Capture the cell that displays the provided text and extract its [x, y] central coordinate. 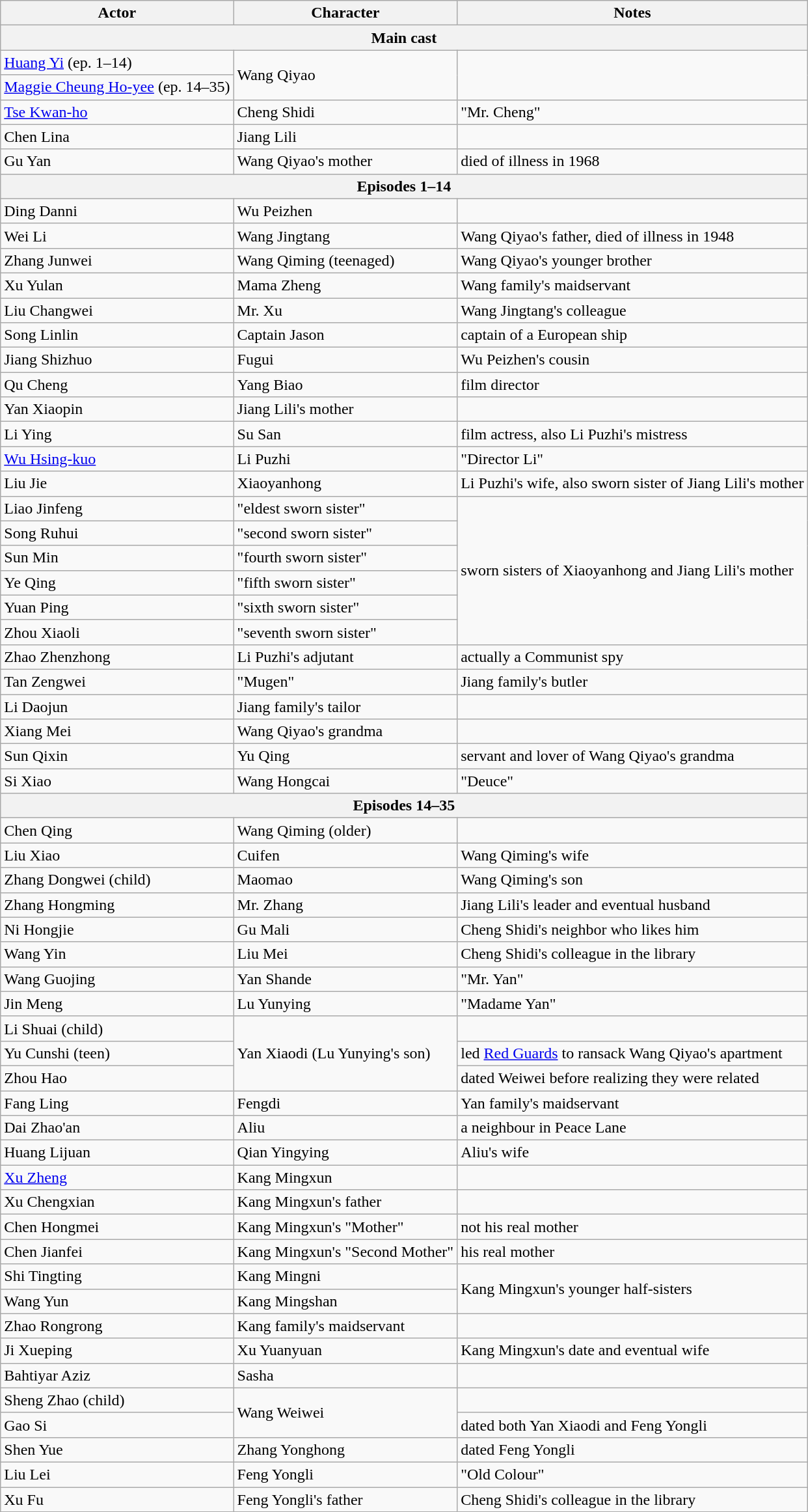
Liu Lei [117, 1474]
Jiang family's butler [632, 681]
Zhang Junwei [117, 260]
Kang family's maidservant [345, 1326]
"second sworn sister" [345, 533]
Wang Hongcai [345, 781]
Shen Yue [117, 1450]
Kang Mingxun's date and eventual wife [632, 1351]
Qu Cheng [117, 385]
Qian Yingying [345, 1153]
Ji Xueping [117, 1351]
Feng Yongli [345, 1474]
not his real mother [632, 1227]
his real mother [632, 1252]
Wang Qiyao's father, died of illness in 1948 [632, 236]
Su San [345, 434]
Kang Mingni [345, 1276]
Chen Hongmei [117, 1227]
Kang Mingxun's younger half-sisters [632, 1289]
Cuifen [345, 855]
Song Linlin [117, 335]
Bahtiyar Aziz [117, 1375]
Jiang Lili [345, 137]
Sun Min [117, 558]
captain of a European ship [632, 335]
Wu Peizhen's cousin [632, 360]
Li Puzhi [345, 459]
Zhang Dongwei (child) [117, 880]
Xu Yuanyuan [345, 1351]
film actress, also Li Puzhi's mistress [632, 434]
Wang Qiyao [345, 75]
Jiang Lili's leader and eventual husband [632, 905]
Wang family's maidservant [632, 285]
Wang Qiming (teenaged) [345, 260]
Li Daojun [117, 706]
Episodes 1–14 [404, 186]
Sheng Zhao (child) [117, 1400]
Gu Yan [117, 161]
Si Xiao [117, 781]
Liu Mei [345, 954]
Maggie Cheung Ho-yee (ep. 14–35) [117, 87]
led Red Guards to ransack Wang Qiyao's apartment [632, 1053]
"seventh sworn sister" [345, 632]
Notes [632, 13]
Kang Mingxun's "Mother" [345, 1227]
Fugui [345, 360]
"Madame Yan" [632, 1004]
Wang Qiyao's mother [345, 161]
Liu Xiao [117, 855]
Tse Kwan-ho [117, 112]
Li Ying [117, 434]
Liu Jie [117, 484]
Chen Jianfei [117, 1252]
Jiang Lili's mother [345, 409]
Gu Mali [345, 929]
Episodes 14–35 [404, 806]
Captain Jason [345, 335]
"fifth sworn sister" [345, 583]
Lu Yunying [345, 1004]
Zhou Hao [117, 1078]
Li Shuai (child) [117, 1028]
Actor [117, 13]
"Old Colour" [632, 1474]
servant and lover of Wang Qiyao's grandma [632, 756]
actually a Communist spy [632, 657]
Jiang family's tailor [345, 706]
Mr. Zhang [345, 905]
"fourth sworn sister" [345, 558]
"eldest sworn sister" [345, 508]
Yan Xiaopin [117, 409]
"Mugen" [345, 681]
"Deuce" [632, 781]
Xu Zheng [117, 1177]
Maomao [345, 880]
Xu Fu [117, 1499]
Aliu [345, 1128]
Wang Qiyao's younger brother [632, 260]
Wang Qiming's wife [632, 855]
Liu Changwei [117, 310]
Xiang Mei [117, 732]
"sixth sworn sister" [345, 607]
Jin Meng [117, 1004]
Wang Weiwei [345, 1412]
Wei Li [117, 236]
Chen Qing [117, 831]
Huang Yi (ep. 1–14) [117, 62]
Wang Yin [117, 954]
"Mr. Yan" [632, 979]
Chen Lina [117, 137]
Feng Yongli's father [345, 1499]
Wang Jingtang's colleague [632, 310]
Zhao Rongrong [117, 1326]
Yu Cunshi (teen) [117, 1053]
Kang Mingshan [345, 1301]
Wang Jingtang [345, 236]
Shi Tingting [117, 1276]
Dai Zhao'an [117, 1128]
Jiang Shizhuo [117, 360]
Yan Shande [345, 979]
Yan family's maidservant [632, 1103]
Zhang Hongming [117, 905]
died of illness in 1968 [632, 161]
Wang Guojing [117, 979]
Ding Danni [117, 211]
Ni Hongjie [117, 929]
Mama Zheng [345, 285]
Wu Peizhen [345, 211]
Mr. Xu [345, 310]
Zhao Zhenzhong [117, 657]
Kang Mingxun [345, 1177]
Yan Xiaodi (Lu Yunying's son) [345, 1053]
Zhou Xiaoli [117, 632]
"Mr. Cheng" [632, 112]
"Director Li" [632, 459]
Xiaoyanhong [345, 484]
sworn sisters of Xiaoyanhong and Jiang Lili's mother [632, 570]
Kang Mingxun's "Second Mother" [345, 1252]
Xu Chengxian [117, 1202]
Main cast [404, 38]
Fengdi [345, 1103]
Yang Biao [345, 385]
Aliu's wife [632, 1153]
dated Feng Yongli [632, 1450]
Wu Hsing-kuo [117, 459]
Ye Qing [117, 583]
Yu Qing [345, 756]
Yuan Ping [117, 607]
Cheng Shidi's neighbor who likes him [632, 929]
Song Ruhui [117, 533]
film director [632, 385]
Wang Qiming (older) [345, 831]
Zhang Yonghong [345, 1450]
Huang Lijuan [117, 1153]
Wang Yun [117, 1301]
Wang Qiyao's grandma [345, 732]
Sun Qixin [117, 756]
Character [345, 13]
Liao Jinfeng [117, 508]
a neighbour in Peace Lane [632, 1128]
Cheng Shidi [345, 112]
Li Puzhi's adjutant [345, 657]
dated both Yan Xiaodi and Feng Yongli [632, 1425]
Gao Si [117, 1425]
Sasha [345, 1375]
Kang Mingxun's father [345, 1202]
Li Puzhi's wife, also sworn sister of Jiang Lili's mother [632, 484]
Wang Qiming's son [632, 880]
Tan Zengwei [117, 681]
dated Weiwei before realizing they were related [632, 1078]
Fang Ling [117, 1103]
Xu Yulan [117, 285]
